Find where the given text appears and provide that cell's center as [X, Y] coordinate. 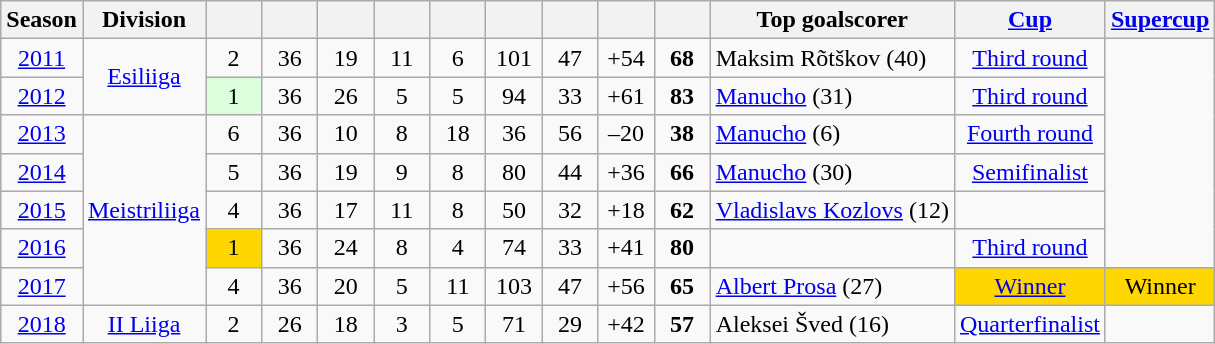
II Liiga [144, 324]
Esiliiga [144, 77]
+54 [626, 58]
2012 [42, 96]
29 [570, 324]
2011 [42, 58]
Maksim Rõtškov (40) [832, 58]
2013 [42, 134]
Vladislavs Kozlovs (12) [832, 210]
Quarterfinalist [1030, 324]
17 [346, 210]
2017 [42, 286]
3 [402, 324]
2018 [42, 324]
Manucho (31) [832, 96]
66 [682, 172]
38 [682, 134]
Aleksei Šved (16) [832, 324]
20 [346, 286]
Semifinalist [1030, 172]
Meistriliiga [144, 210]
32 [570, 210]
+41 [626, 248]
Supercup [1160, 20]
2015 [42, 210]
57 [682, 324]
65 [682, 286]
+18 [626, 210]
83 [682, 96]
68 [682, 58]
Season [42, 20]
Manucho (6) [832, 134]
–20 [626, 134]
103 [514, 286]
101 [514, 58]
Division [144, 20]
Cup [1030, 20]
+61 [626, 96]
Fourth round [1030, 134]
2016 [42, 248]
9 [402, 172]
Top goalscorer [832, 20]
44 [570, 172]
Manucho (30) [832, 172]
24 [346, 248]
Albert Prosa (27) [832, 286]
+56 [626, 286]
10 [346, 134]
50 [514, 210]
56 [570, 134]
+42 [626, 324]
94 [514, 96]
2014 [42, 172]
+36 [626, 172]
71 [514, 324]
74 [514, 248]
62 [682, 210]
